Return the (X, Y) coordinate for the center point of the cell that contains the specified text.  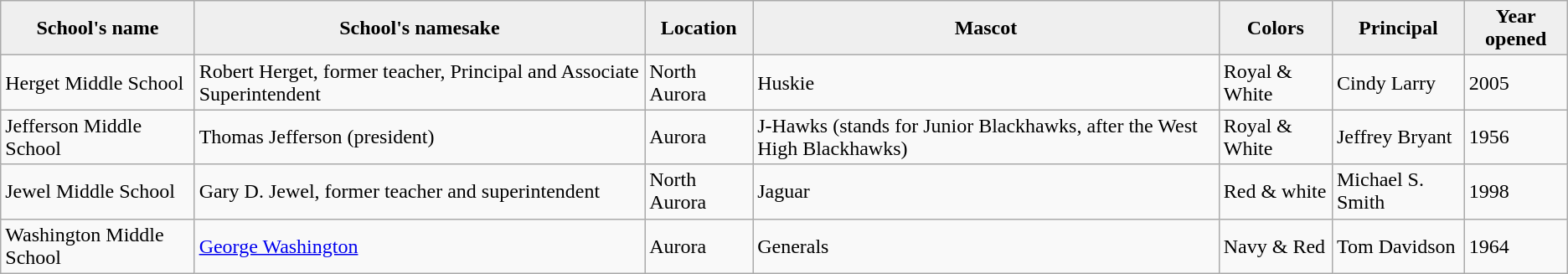
Gary D. Jewel, former teacher and superintendent (420, 191)
Mascot (987, 28)
Location (699, 28)
Principal (1398, 28)
1964 (1516, 246)
Cindy Larry (1398, 82)
J-Hawks (stands for Junior Blackhawks, after the West High Blackhawks) (987, 137)
School's name (97, 28)
School's namesake (420, 28)
Navy & Red (1275, 246)
Colors (1275, 28)
Jaguar (987, 191)
Thomas Jefferson (president) (420, 137)
Huskie (987, 82)
Jefferson Middle School (97, 137)
Jeffrey Bryant (1398, 137)
2005 (1516, 82)
Year opened (1516, 28)
George Washington (420, 246)
Tom Davidson (1398, 246)
Michael S. Smith (1398, 191)
Generals (987, 246)
Washington Middle School (97, 246)
1998 (1516, 191)
Herget Middle School (97, 82)
Jewel Middle School (97, 191)
1956 (1516, 137)
Red & white (1275, 191)
Robert Herget, former teacher, Principal and Associate Superintendent (420, 82)
